Determine the [X, Y] coordinate at the center of the cell enclosing the given text.  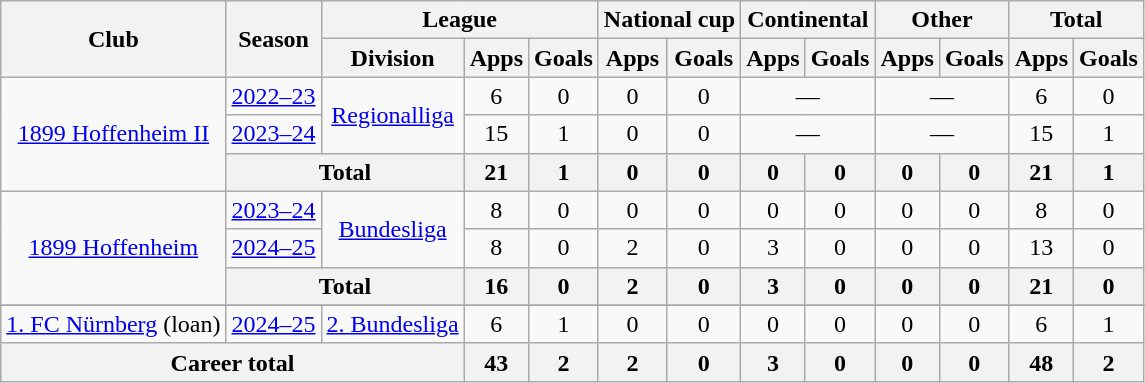
16 [496, 286]
Regionalliga [392, 115]
1899 Hoffenheim [114, 248]
Division [392, 58]
League [460, 20]
13 [1041, 248]
2. Bundesliga [392, 324]
1. FC Nürnberg (loan) [114, 324]
1899 Hoffenheim II [114, 134]
Career total [232, 362]
2022–23 [274, 96]
43 [496, 362]
Continental [808, 20]
Bundesliga [392, 229]
Club [114, 39]
Other [942, 20]
Season [274, 39]
National cup [669, 20]
48 [1041, 362]
